Pinpoint the cell where the given text exists, returning its (X, Y) midpoint coordinate. 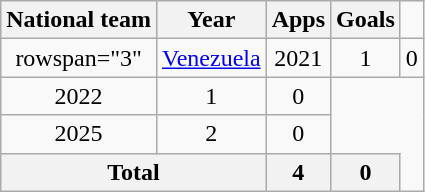
Venezuela (211, 58)
Year (211, 20)
National team (79, 20)
2025 (79, 134)
Goals (366, 20)
Total (134, 172)
4 (298, 172)
2 (211, 134)
rowspan="3" (79, 58)
2021 (298, 58)
2022 (79, 96)
Apps (298, 20)
